Search for the cell housing the specified text and yield its [X, Y] center coordinate. 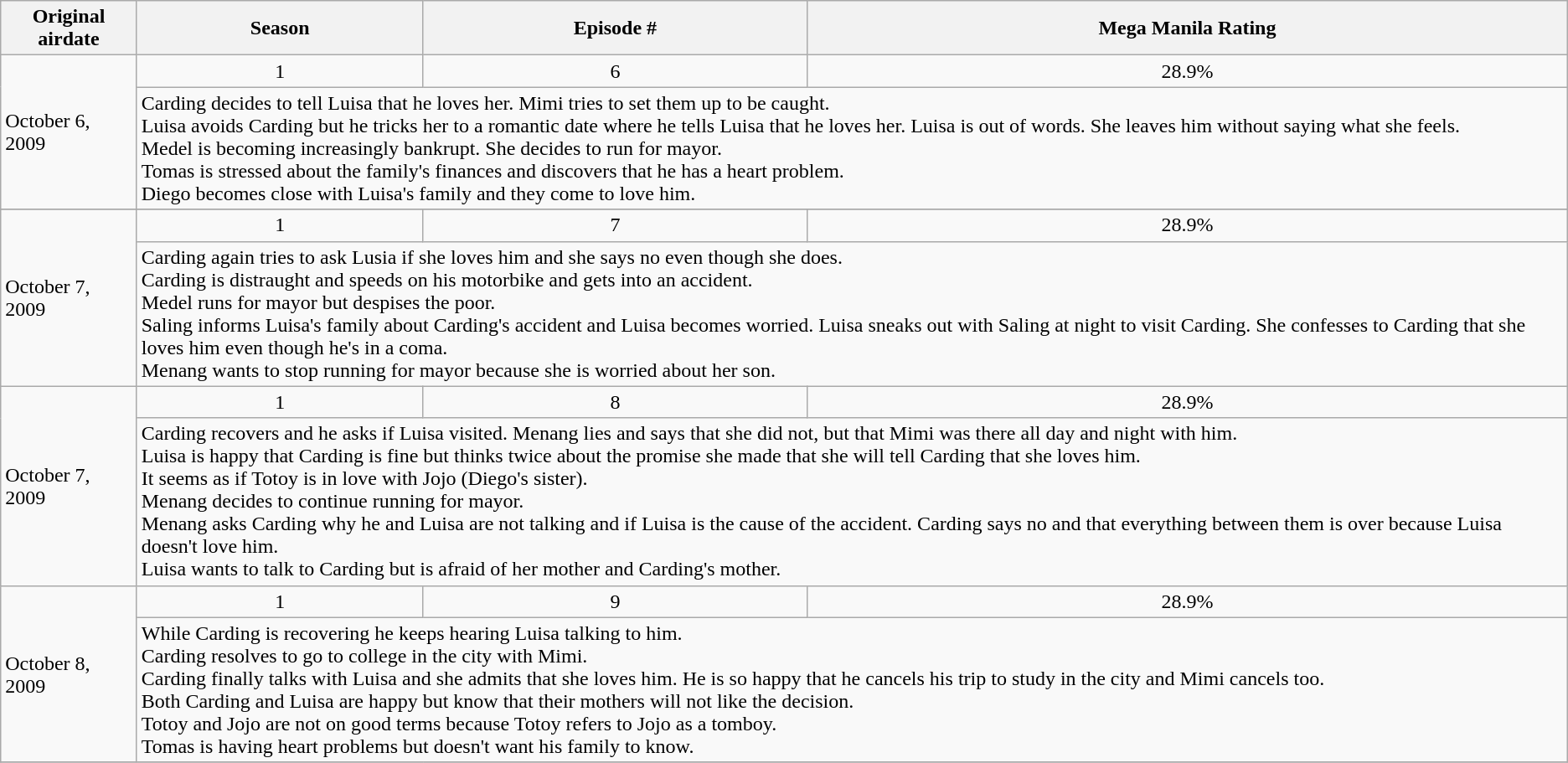
6 [615, 71]
October 8, 2009 [69, 673]
Season [280, 28]
Episode # [615, 28]
8 [615, 402]
Original airdate [69, 28]
October 6, 2009 [69, 132]
Mega Manila Rating [1188, 28]
7 [615, 225]
9 [615, 601]
